For the text-containing cell, return its midpoint in [X, Y] coordinate format. 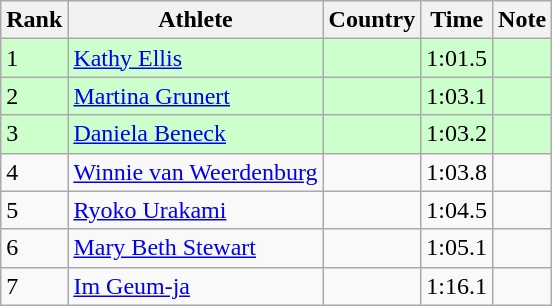
1:05.1 [457, 248]
Im Geum-ja [196, 286]
1:01.5 [457, 58]
Country [372, 20]
Time [457, 20]
Kathy Ellis [196, 58]
2 [34, 96]
Daniela Beneck [196, 134]
Rank [34, 20]
1 [34, 58]
5 [34, 210]
7 [34, 286]
1:03.8 [457, 172]
Note [522, 20]
Martina Grunert [196, 96]
1:04.5 [457, 210]
Mary Beth Stewart [196, 248]
1:03.2 [457, 134]
6 [34, 248]
Winnie van Weerdenburg [196, 172]
1:03.1 [457, 96]
Athlete [196, 20]
1:16.1 [457, 286]
3 [34, 134]
4 [34, 172]
Ryoko Urakami [196, 210]
